Provide the [X, Y] coordinate of the cell's center where the given text is located.  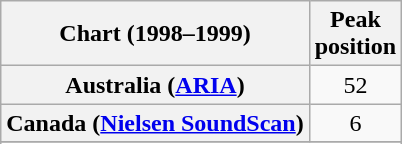
Chart (1998–1999) [155, 34]
Canada (Nielsen SoundScan) [155, 123]
Australia (ARIA) [155, 85]
Peakposition [355, 34]
52 [355, 85]
6 [355, 123]
